Find where the given text appears and provide that cell's center as (x, y) coordinate. 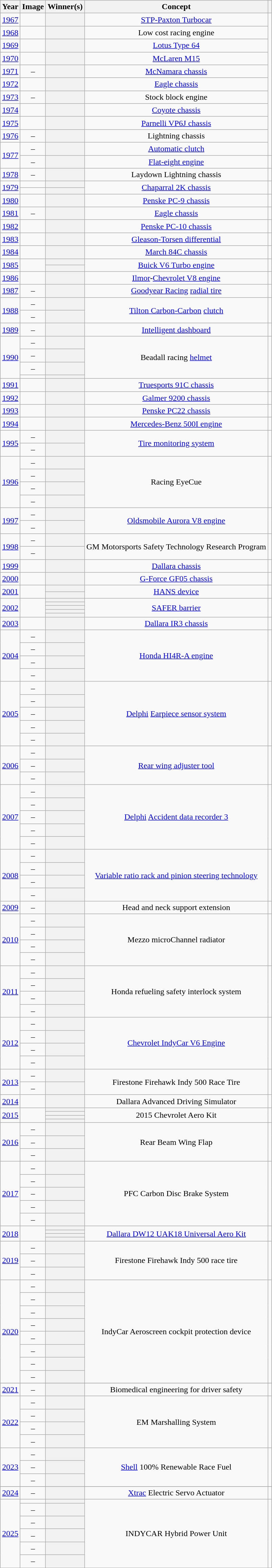
Dallara IR3 chassis (176, 623)
2018 (10, 1233)
1995 (10, 443)
Penske PC22 chassis (176, 411)
1977 (10, 155)
Parnelli VP6J chassis (176, 123)
Laydown Lightning chassis (176, 175)
Tire monitoring system (176, 443)
INDYCAR Hybrid Power Unit (176, 1534)
2008 (10, 875)
PFC Carbon Disc Brake System (176, 1194)
Honda refueling safety interlock system (176, 991)
Truesports 91C chassis (176, 385)
Buick V6 Turbo engine (176, 265)
2023 (10, 1467)
1981 (10, 213)
1982 (10, 226)
2016 (10, 1142)
SAFER barrier (176, 607)
2012 (10, 1043)
2021 (10, 1390)
Penske PC-10 chassis (176, 226)
IndyCar Aeroscreen cockpit protection device (176, 1331)
Biomedical engineering for driver safety (176, 1390)
2004 (10, 656)
Rear wing adjuster tool (176, 766)
Winner(s) (65, 7)
1999 (10, 566)
Coyote chassis (176, 110)
Lotus Type 64 (176, 45)
2010 (10, 940)
1986 (10, 278)
Shell 100% Renewable Race Fuel (176, 1467)
Xtrac Electric Servo Actuator (176, 1493)
Flat-eight engine (176, 162)
STP-Paxton Turbocar (176, 20)
Beadall racing helmet (176, 357)
Tilton Carbon-Carbon clutch (176, 310)
Automatic clutch (176, 149)
1979 (10, 188)
Mercedes-Benz 500I engine (176, 424)
Dallara Advanced Driving Simulator (176, 1101)
2011 (10, 991)
1976 (10, 136)
1980 (10, 201)
Goodyear Racing radial tire (176, 291)
Penske PC-9 chassis (176, 201)
1992 (10, 398)
Racing EyeCue (176, 482)
Chevrolet IndyCar V6 Engine (176, 1043)
2025 (10, 1534)
1968 (10, 33)
Chaparral 2K chassis (176, 188)
1985 (10, 265)
1997 (10, 521)
1969 (10, 45)
2017 (10, 1194)
G-Force GF05 chassis (176, 579)
1971 (10, 71)
1978 (10, 175)
Intelligent dashboard (176, 329)
Gleason-Torsen differential (176, 239)
Concept (176, 7)
1987 (10, 291)
1970 (10, 58)
2006 (10, 766)
Stock block engine (176, 97)
Year (10, 7)
2013 (10, 1082)
2003 (10, 623)
1991 (10, 385)
2001 (10, 592)
Head and neck support extension (176, 907)
Variable ratio rack and pinion steering technology (176, 875)
1972 (10, 84)
1983 (10, 239)
1990 (10, 357)
HANS device (176, 592)
Galmer 9200 chassis (176, 398)
Firestone Firehawk Indy 500 race tire (176, 1260)
Delphi Earpiece sensor system (176, 714)
1996 (10, 482)
2015 (10, 1115)
Delphi Accident data recorder 3 (176, 817)
Honda HI4R-A engine (176, 656)
1993 (10, 411)
2005 (10, 714)
2022 (10, 1422)
1975 (10, 123)
Image (33, 7)
1973 (10, 97)
1974 (10, 110)
2019 (10, 1260)
Low cost racing engine (176, 33)
2009 (10, 907)
Rear Beam Wing Flap (176, 1142)
1994 (10, 424)
2000 (10, 579)
Dallara DW12 UAK18 Universal Aero Kit (176, 1233)
1984 (10, 252)
EM Marshalling System (176, 1422)
2015 Chevrolet Aero Kit (176, 1115)
McNamara chassis (176, 71)
Lightning chassis (176, 136)
2024 (10, 1493)
Ilmor-Chevrolet V8 engine (176, 278)
March 84C chassis (176, 252)
1988 (10, 310)
McLaren M15 (176, 58)
2014 (10, 1101)
2007 (10, 817)
1967 (10, 20)
Oldsmobile Aurora V8 engine (176, 521)
Dallara chassis (176, 566)
2020 (10, 1331)
1998 (10, 546)
1989 (10, 329)
2002 (10, 607)
Firestone Firehawk Indy 500 Race Tire (176, 1082)
GM Motorsports Safety Technology Research Program (176, 546)
Mezzo microChannel radiator (176, 940)
